Output the [X, Y] coordinate of the center of the cell containing the given text.  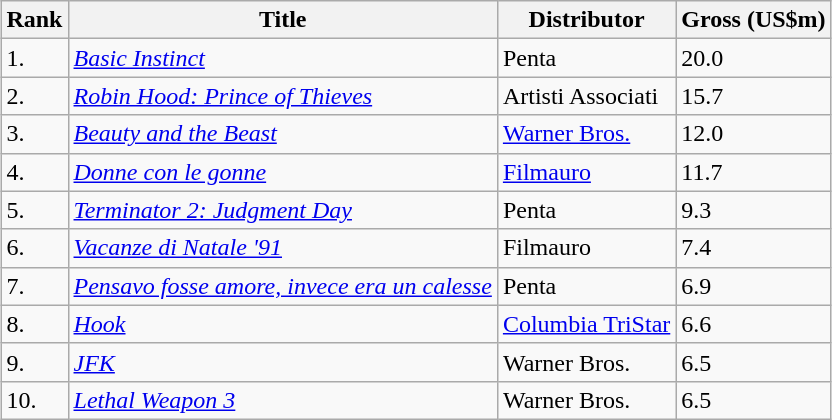
11.7 [754, 172]
Hook [282, 324]
9. [34, 362]
Columbia TriStar [586, 324]
JFK [282, 362]
20.0 [754, 58]
6.6 [754, 324]
Vacanze di Natale '91 [282, 248]
8. [34, 324]
7.4 [754, 248]
3. [34, 134]
4. [34, 172]
6.9 [754, 286]
Terminator 2: Judgment Day [282, 210]
Robin Hood: Prince of Thieves [282, 96]
5. [34, 210]
Basic Instinct [282, 58]
15.7 [754, 96]
2. [34, 96]
10. [34, 400]
Distributor [586, 20]
6. [34, 248]
Donne con le gonne [282, 172]
7. [34, 286]
Rank [34, 20]
9.3 [754, 210]
Title [282, 20]
Beauty and the Beast [282, 134]
Pensavo fosse amore, invece era un calesse [282, 286]
Gross (US$m) [754, 20]
Artisti Associati [586, 96]
1. [34, 58]
12.0 [754, 134]
Lethal Weapon 3 [282, 400]
